Return (X, Y) of the center of cell containing provided text 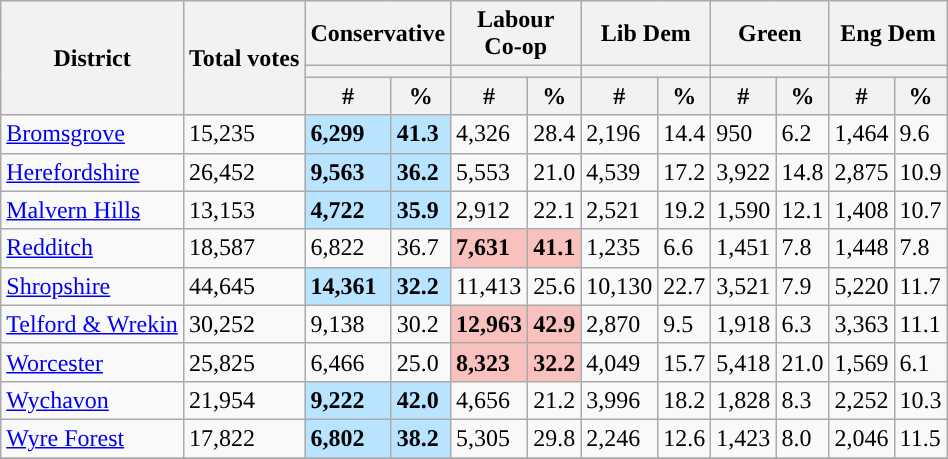
10.9 (920, 172)
6.2 (802, 134)
15.7 (684, 362)
25.0 (420, 362)
4,049 (620, 362)
36.7 (420, 248)
1,569 (862, 362)
3,363 (862, 324)
22.7 (684, 286)
7.9 (802, 286)
9,138 (348, 324)
13,153 (244, 210)
Wychavon (92, 400)
6,299 (348, 134)
Malvern Hills (92, 210)
9.5 (684, 324)
17,822 (244, 438)
12,963 (490, 324)
7,631 (490, 248)
2,521 (620, 210)
17.2 (684, 172)
4,722 (348, 210)
Worcester (92, 362)
42.9 (554, 324)
Telford & Wrekin (92, 324)
29.8 (554, 438)
14.8 (802, 172)
2,246 (620, 438)
14,361 (348, 286)
1,828 (744, 400)
6,802 (348, 438)
Green (770, 34)
Total votes (244, 58)
25,825 (244, 362)
2,912 (490, 210)
6,822 (348, 248)
Redditch (92, 248)
6.3 (802, 324)
Bromsgrove (92, 134)
6.1 (920, 362)
41.3 (420, 134)
2,870 (620, 324)
Shropshire (92, 286)
3,996 (620, 400)
1,423 (744, 438)
21.2 (554, 400)
9,563 (348, 172)
14.4 (684, 134)
12.6 (684, 438)
18.2 (684, 400)
1,448 (862, 248)
44,645 (244, 286)
8.0 (802, 438)
5,418 (744, 362)
15,235 (244, 134)
18,587 (244, 248)
1,590 (744, 210)
District (92, 58)
2,875 (862, 172)
950 (744, 134)
10,130 (620, 286)
26,452 (244, 172)
1,235 (620, 248)
11.7 (920, 286)
11.5 (920, 438)
11,413 (490, 286)
3,922 (744, 172)
38.2 (420, 438)
9.6 (920, 134)
1,408 (862, 210)
9,222 (348, 400)
19.2 (684, 210)
5,305 (490, 438)
41.1 (554, 248)
1,451 (744, 248)
10.7 (920, 210)
8,323 (490, 362)
30,252 (244, 324)
2,252 (862, 400)
4,539 (620, 172)
5,220 (862, 286)
30.2 (420, 324)
4,656 (490, 400)
35.9 (420, 210)
5,553 (490, 172)
LabourCo-op (516, 34)
10.3 (920, 400)
6,466 (348, 362)
22.1 (554, 210)
1,918 (744, 324)
Conservative (378, 34)
25.6 (554, 286)
42.0 (420, 400)
6.6 (684, 248)
36.2 (420, 172)
4,326 (490, 134)
21,954 (244, 400)
Lib Dem (646, 34)
8.3 (802, 400)
12.1 (802, 210)
Wyre Forest (92, 438)
Eng Dem (888, 34)
2,196 (620, 134)
3,521 (744, 286)
11.1 (920, 324)
28.4 (554, 134)
2,046 (862, 438)
Herefordshire (92, 172)
1,464 (862, 134)
